Return [X, Y] of the center of cell containing provided text 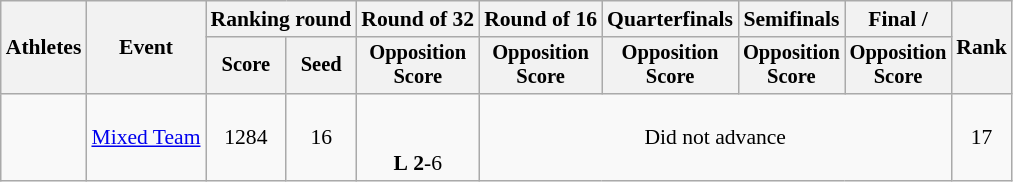
17 [982, 138]
Round of 16 [540, 19]
1284 [246, 138]
16 [321, 138]
Round of 32 [418, 19]
Seed [321, 66]
Final / [898, 19]
Rank [982, 48]
Mixed Team [146, 138]
Ranking round [282, 19]
Event [146, 48]
Athletes [44, 48]
Quarterfinals [670, 19]
Semifinals [792, 19]
Score [246, 66]
Did not advance [715, 138]
L 2-6 [418, 138]
